Search for the cell housing the specified text and yield its (x, y) center coordinate. 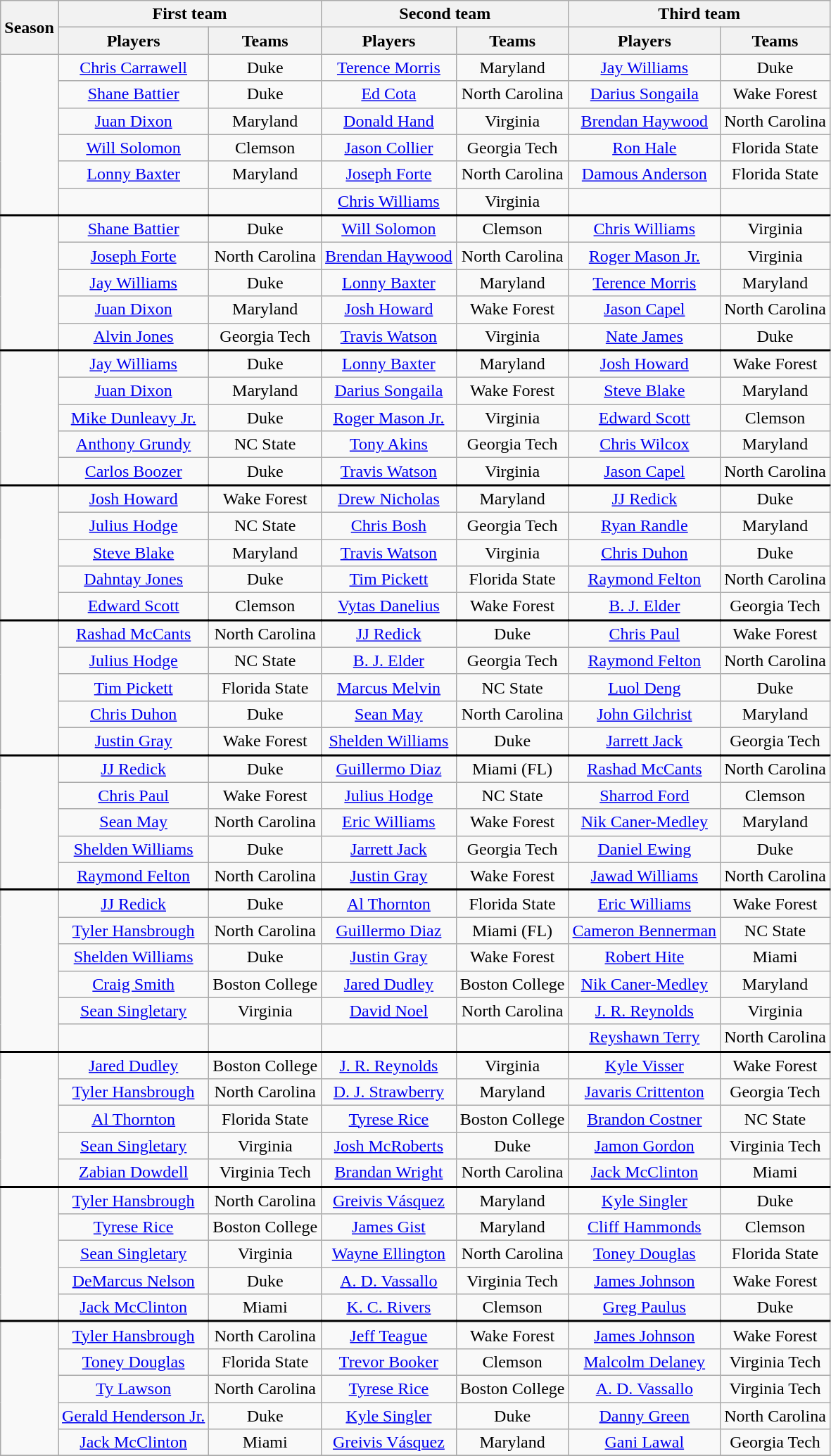
Malcolm Delaney (645, 1362)
James Gist (389, 1227)
Cliff Hammonds (645, 1227)
Carlos Boozer (133, 471)
Vytas Danelius (389, 606)
Mike Dunleavy Jr. (133, 418)
Greg Paulus (645, 1308)
Trevor Booker (389, 1362)
Jawad Williams (645, 876)
D. J. Strawberry (389, 1092)
Robert Hite (645, 957)
Jamon Gordon (645, 1146)
John Gilchrist (645, 714)
Damous Anderson (645, 174)
Chris Bosh (389, 525)
Ty Lawson (133, 1388)
Javaris Crittenton (645, 1092)
Gerald Henderson Jr. (133, 1416)
Ron Hale (645, 148)
Ryan Randle (645, 525)
Wayne Ellington (389, 1254)
First team (189, 14)
DeMarcus Nelson (133, 1281)
Danny Green (645, 1416)
Anthony Grundy (133, 445)
Jeff Teague (389, 1335)
Zabian Dowdell (133, 1173)
Season (30, 27)
Second team (445, 14)
Josh McRoberts (389, 1146)
Chris Carrawell (133, 68)
Reyshawn Terry (645, 1038)
Nate James (645, 336)
Brandan Wright (389, 1173)
Craig Smith (133, 984)
Dahntay Jones (133, 580)
Sharrod Ford (645, 796)
Ed Cota (389, 94)
Tony Akins (389, 445)
Kyle Visser (645, 1065)
Marcus Melvin (389, 687)
Drew Nicholas (389, 499)
Brandon Costner (645, 1119)
David Noel (389, 1011)
Cameron Bennerman (645, 931)
Chris Wilcox (645, 445)
Luol Deng (645, 687)
Gani Lawal (645, 1443)
K. C. Rivers (389, 1308)
Jason Collier (389, 148)
Donald Hand (389, 121)
Alvin Jones (133, 336)
Third team (699, 14)
Daniel Ewing (645, 849)
